Pinpoint the cell where the given text exists, returning its (x, y) midpoint coordinate. 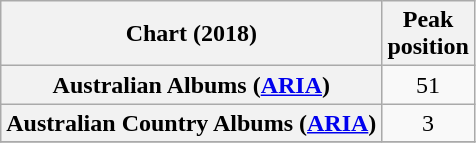
Australian Country Albums (ARIA) (192, 123)
Peakposition (428, 34)
3 (428, 123)
51 (428, 85)
Australian Albums (ARIA) (192, 85)
Chart (2018) (192, 34)
